Locate the cell with the specified text and output its (X, Y) center coordinate. 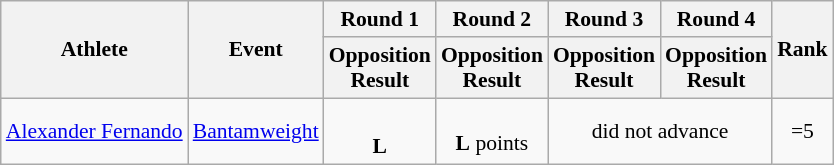
Athlete (94, 50)
L points (492, 132)
did not advance (660, 132)
Alexander Fernando (94, 132)
Bantamweight (256, 132)
Round 2 (492, 19)
Event (256, 50)
Rank (802, 50)
=5 (802, 132)
L (380, 132)
Round 1 (380, 19)
Round 4 (716, 19)
Round 3 (604, 19)
